Detect which cell encompasses the target text, then output its [x, y] center coordinate. 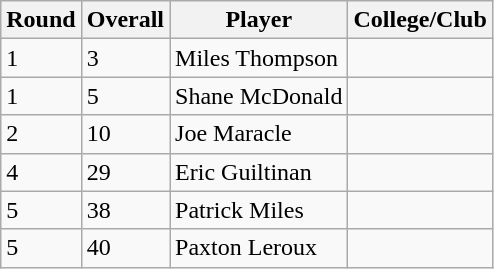
Overall [125, 20]
Joe Maracle [259, 134]
Round [41, 20]
2 [41, 134]
Paxton Leroux [259, 248]
4 [41, 172]
Patrick Miles [259, 210]
29 [125, 172]
College/Club [420, 20]
38 [125, 210]
Player [259, 20]
Eric Guiltinan [259, 172]
Shane McDonald [259, 96]
3 [125, 58]
40 [125, 248]
Miles Thompson [259, 58]
10 [125, 134]
